From the cell containing the given text, extract its center point as [X, Y] coordinate. 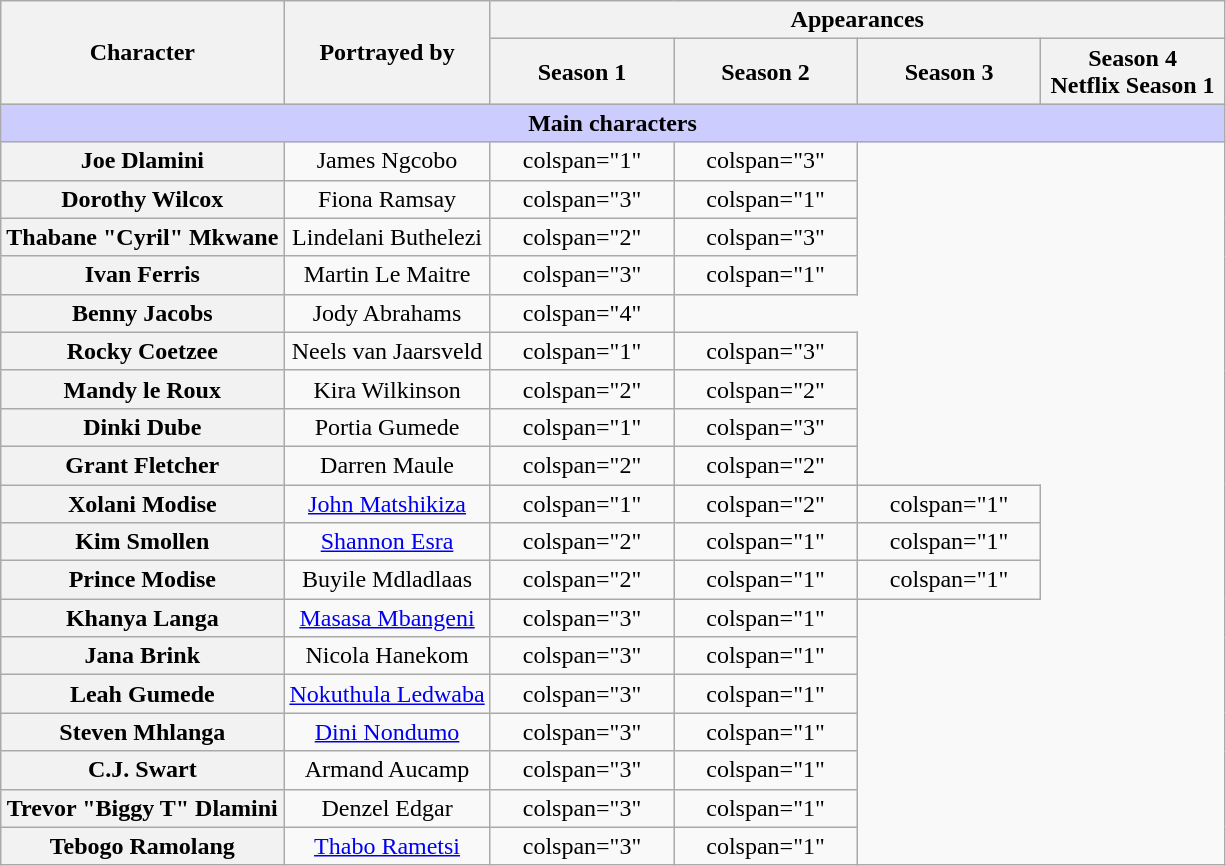
Tebogo Ramolang [142, 846]
Shannon Esra [387, 542]
Portrayed by [387, 52]
Khanya Langa [142, 618]
Darren Maule [387, 465]
Trevor "Biggy T" Dlamini [142, 808]
Nokuthula Ledwaba [387, 694]
Jody Abrahams [387, 313]
Kira Wilkinson [387, 389]
Martin Le Maitre [387, 275]
Joe Dlamini [142, 161]
C.J. Swart [142, 770]
Grant Fletcher [142, 465]
John Matshikiza [387, 503]
colspan="4" [582, 313]
Neels van Jaarsveld [387, 351]
James Ngcobo [387, 161]
Benny Jacobs [142, 313]
Buyile Mdladlaas [387, 580]
Season 1 [582, 72]
Steven Mhlanga [142, 732]
Portia Gumede [387, 427]
Dorothy Wilcox [142, 199]
Lindelani Buthelezi [387, 237]
Armand Aucamp [387, 770]
Dini Nondumo [387, 732]
Character [142, 52]
Season 4Netflix Season 1 [1133, 72]
Fiona Ramsay [387, 199]
Mandy le Roux [142, 389]
Appearances [857, 20]
Nicola Hanekom [387, 656]
Dinki Dube [142, 427]
Prince Modise [142, 580]
Xolani Modise [142, 503]
Leah Gumede [142, 694]
Thabo Rametsi [387, 846]
Ivan Ferris [142, 275]
Main characters [613, 123]
Kim Smollen [142, 542]
Masasa Mbangeni [387, 618]
Rocky Coetzee [142, 351]
Thabane "Cyril" Mkwane [142, 237]
Season 3 [949, 72]
Jana Brink [142, 656]
Denzel Edgar [387, 808]
Season 2 [766, 72]
